Output the (x, y) coordinate of the center of the cell containing the given text.  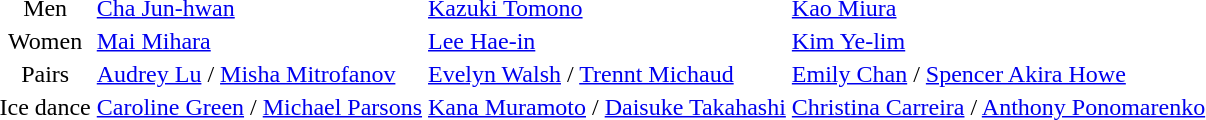
Kim Ye-lim (998, 41)
Lee Hae-in (608, 41)
Evelyn Walsh / Trennt Michaud (608, 74)
Emily Chan / Spencer Akira Howe (998, 74)
Audrey Lu / Misha Mitrofanov (259, 74)
Mai Mihara (259, 41)
